Return (x, y) of the center of cell containing provided text 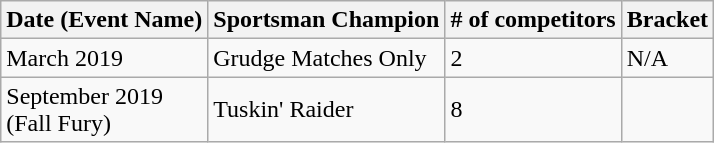
2 (533, 58)
Grudge Matches Only (326, 58)
Date (Event Name) (104, 20)
N/A (667, 58)
September 2019(Fall Fury) (104, 110)
# of competitors (533, 20)
Tuskin' Raider (326, 110)
Sportsman Champion (326, 20)
Bracket (667, 20)
8 (533, 110)
March 2019 (104, 58)
